Return the [X, Y] coordinate for the center point of the cell that contains the specified text.  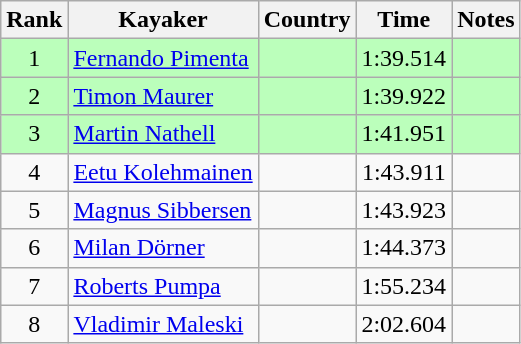
4 [34, 172]
3 [34, 134]
7 [34, 286]
8 [34, 324]
Magnus Sibbersen [163, 210]
1:39.922 [404, 96]
1:43.911 [404, 172]
Country [307, 20]
Roberts Pumpa [163, 286]
Rank [34, 20]
2 [34, 96]
Time [404, 20]
1:55.234 [404, 286]
Eetu Kolehmainen [163, 172]
2:02.604 [404, 324]
Martin Nathell [163, 134]
1 [34, 58]
1:41.951 [404, 134]
Timon Maurer [163, 96]
6 [34, 248]
Fernando Pimenta [163, 58]
Notes [486, 20]
1:39.514 [404, 58]
1:44.373 [404, 248]
Vladimir Maleski [163, 324]
Milan Dörner [163, 248]
Kayaker [163, 20]
1:43.923 [404, 210]
5 [34, 210]
